Determine the [X, Y] coordinate at the center of the cell enclosing the given text.  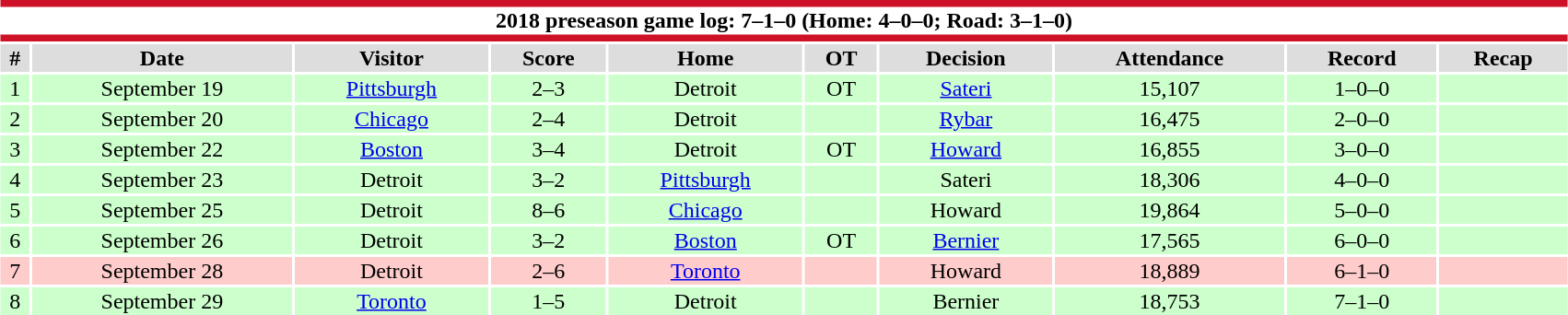
Visitor [392, 58]
4–0–0 [1362, 180]
September 20 [162, 119]
3–4 [548, 149]
September 19 [162, 88]
18,753 [1170, 301]
17,565 [1170, 240]
6–1–0 [1362, 271]
19,864 [1170, 210]
September 22 [162, 149]
Date [162, 58]
18,889 [1170, 271]
16,855 [1170, 149]
Rybar [965, 119]
September 23 [162, 180]
# [15, 58]
2–4 [548, 119]
September 25 [162, 210]
Home [706, 58]
8–6 [548, 210]
4 [15, 180]
1 [15, 88]
1–5 [548, 301]
7–1–0 [1362, 301]
2018 preseason game log: 7–1–0 (Home: 4–0–0; Road: 3–1–0) [784, 20]
5–0–0 [1362, 210]
Score [548, 58]
3–0–0 [1362, 149]
18,306 [1170, 180]
2–6 [548, 271]
15,107 [1170, 88]
Record [1362, 58]
8 [15, 301]
September 28 [162, 271]
September 29 [162, 301]
7 [15, 271]
September 26 [162, 240]
6 [15, 240]
5 [15, 210]
1–0–0 [1362, 88]
6–0–0 [1362, 240]
16,475 [1170, 119]
2 [15, 119]
Attendance [1170, 58]
2–3 [548, 88]
2–0–0 [1362, 119]
Recap [1504, 58]
3 [15, 149]
Decision [965, 58]
